Provide the (x, y) coordinate of the cell's center where the given text is located.  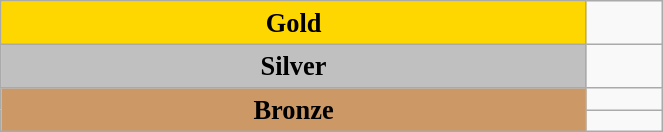
Bronze (294, 109)
Silver (294, 66)
Gold (294, 22)
